Find where the given text appears and provide that cell's center as (x, y) coordinate. 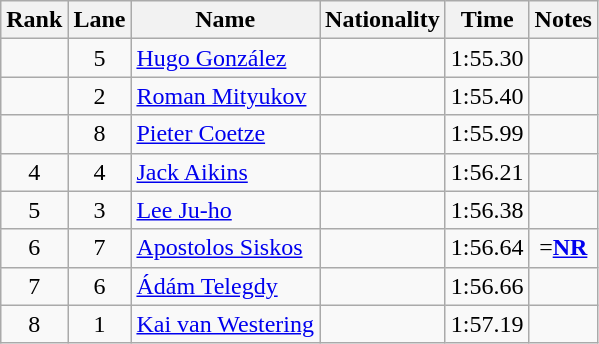
Pieter Coetze (226, 134)
1 (100, 324)
Rank (34, 20)
1:55.40 (487, 96)
Jack Aikins (226, 172)
Time (487, 20)
Lane (100, 20)
Apostolos Siskos (226, 248)
1:57.19 (487, 324)
Roman Mityukov (226, 96)
1:56.64 (487, 248)
Notes (563, 20)
Nationality (383, 20)
Lee Ju-ho (226, 210)
Kai van Westering (226, 324)
1:55.99 (487, 134)
Hugo González (226, 58)
1:56.66 (487, 286)
1:55.30 (487, 58)
1:56.21 (487, 172)
3 (100, 210)
Name (226, 20)
2 (100, 96)
=NR (563, 248)
1:56.38 (487, 210)
Ádám Telegdy (226, 286)
